For the text-containing cell, return its midpoint in [X, Y] coordinate format. 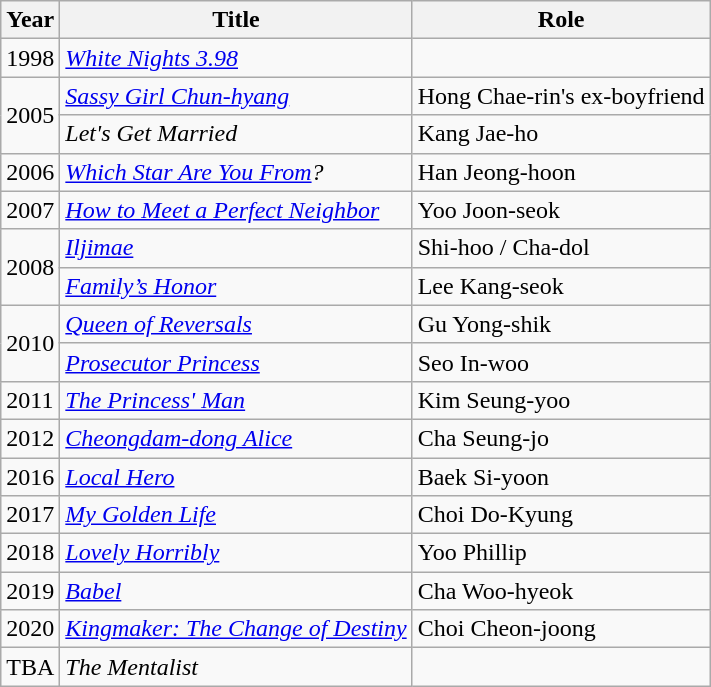
The Princess' Man [236, 400]
Which Star Are You From? [236, 172]
2019 [30, 591]
The Mentalist [236, 667]
Role [561, 20]
Babel [236, 591]
2011 [30, 400]
Yoo Phillip [561, 553]
Year [30, 20]
1998 [30, 58]
2010 [30, 343]
Family’s Honor [236, 286]
Queen of Reversals [236, 324]
Yoo Joon-seok [561, 210]
Kim Seung-yoo [561, 400]
2006 [30, 172]
Han Jeong-hoon [561, 172]
My Golden Life [236, 515]
Kingmaker: The Change of Destiny [236, 629]
2005 [30, 115]
Gu Yong-shik [561, 324]
2018 [30, 553]
2016 [30, 477]
Hong Chae-rin's ex-boyfriend [561, 96]
Local Hero [236, 477]
Sassy Girl Chun-hyang [236, 96]
Lee Kang-seok [561, 286]
Seo In-woo [561, 362]
Prosecutor Princess [236, 362]
2020 [30, 629]
Let's Get Married [236, 134]
Cha Woo-hyeok [561, 591]
2008 [30, 267]
2017 [30, 515]
2012 [30, 438]
Iljimae [236, 248]
TBA [30, 667]
Kang Jae-ho [561, 134]
White Nights 3.98 [236, 58]
How to Meet a Perfect Neighbor [236, 210]
Cheongdam-dong Alice [236, 438]
Lovely Horribly [236, 553]
Choi Cheon-joong [561, 629]
Shi-hoo / Cha-dol [561, 248]
Title [236, 20]
2007 [30, 210]
Choi Do-Kyung [561, 515]
Cha Seung-jo [561, 438]
Baek Si-yoon [561, 477]
